From the cell containing the given text, extract its center point as (X, Y) coordinate. 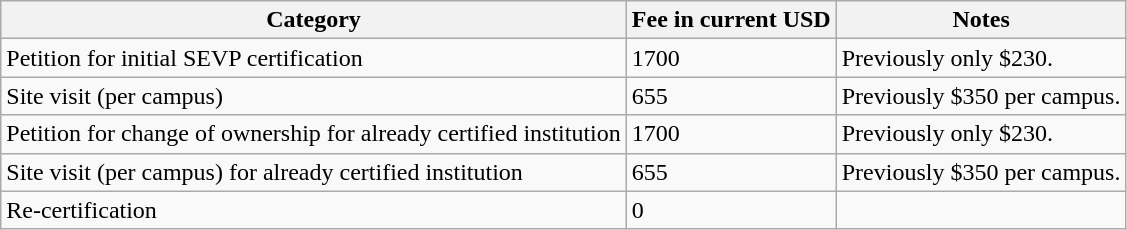
0 (731, 210)
Notes (981, 20)
Petition for initial SEVP certification (314, 58)
Site visit (per campus) for already certified institution (314, 172)
Petition for change of ownership for already certified institution (314, 134)
Re-certification (314, 210)
Fee in current USD (731, 20)
Category (314, 20)
Site visit (per campus) (314, 96)
